Return (x, y) of the center of cell containing provided text 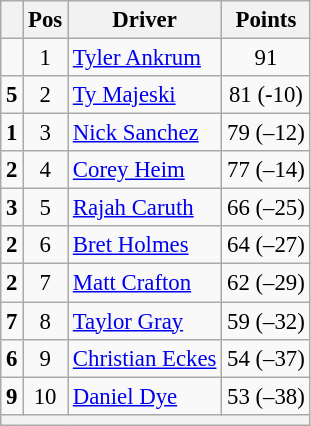
Driver (145, 20)
Pos (46, 20)
Matt Crafton (145, 283)
Ty Majeski (145, 95)
53 (–38) (266, 396)
66 (–25) (266, 208)
77 (–14) (266, 170)
10 (46, 396)
62 (–29) (266, 283)
8 (46, 321)
79 (–12) (266, 133)
Rajah Caruth (145, 208)
Tyler Ankrum (145, 58)
64 (–27) (266, 245)
91 (266, 58)
Daniel Dye (145, 396)
54 (–37) (266, 358)
81 (-10) (266, 95)
Christian Eckes (145, 358)
Points (266, 20)
Corey Heim (145, 170)
Bret Holmes (145, 245)
59 (–32) (266, 321)
Nick Sanchez (145, 133)
Taylor Gray (145, 321)
4 (46, 170)
